Scan for the cell matching the given text and deliver its (X, Y) coordinate at center. 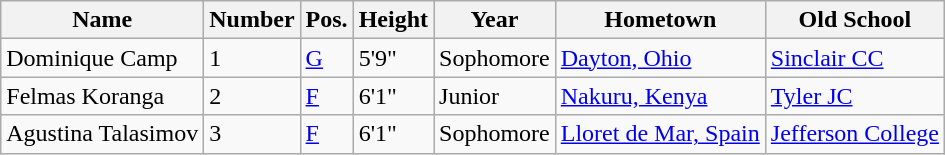
Tyler JC (854, 96)
Name (102, 20)
3 (252, 134)
Pos. (326, 20)
G (326, 58)
5'9" (393, 58)
Agustina Talasimov (102, 134)
Felmas Koranga (102, 96)
Height (393, 20)
Junior (495, 96)
Number (252, 20)
Dayton, Ohio (660, 58)
Nakuru, Kenya (660, 96)
Dominique Camp (102, 58)
Hometown (660, 20)
Lloret de Mar, Spain (660, 134)
Year (495, 20)
2 (252, 96)
1 (252, 58)
Sinclair CC (854, 58)
Old School (854, 20)
Jefferson College (854, 134)
